Determine the [x, y] coordinate at the center of the cell enclosing the given text.  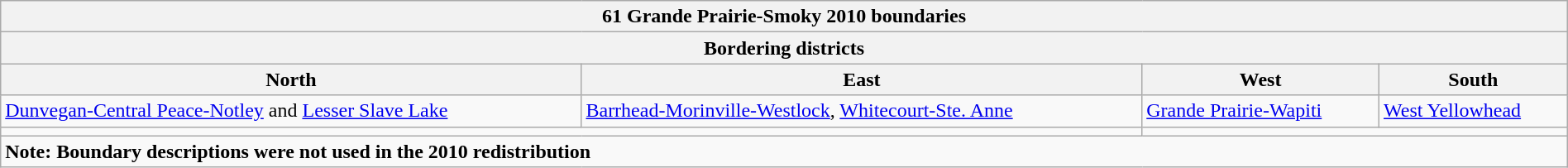
North [291, 79]
61 Grande Prairie-Smoky 2010 boundaries [784, 17]
West [1260, 79]
East [862, 79]
Grande Prairie-Wapiti [1260, 111]
Barrhead-Morinville-Westlock, Whitecourt-Ste. Anne [862, 111]
Dunvegan-Central Peace-Notley and Lesser Slave Lake [291, 111]
Note: Boundary descriptions were not used in the 2010 redistribution [784, 151]
South [1474, 79]
West Yellowhead [1474, 111]
Bordering districts [784, 48]
